Locate the cell with the specified text and output its (X, Y) center coordinate. 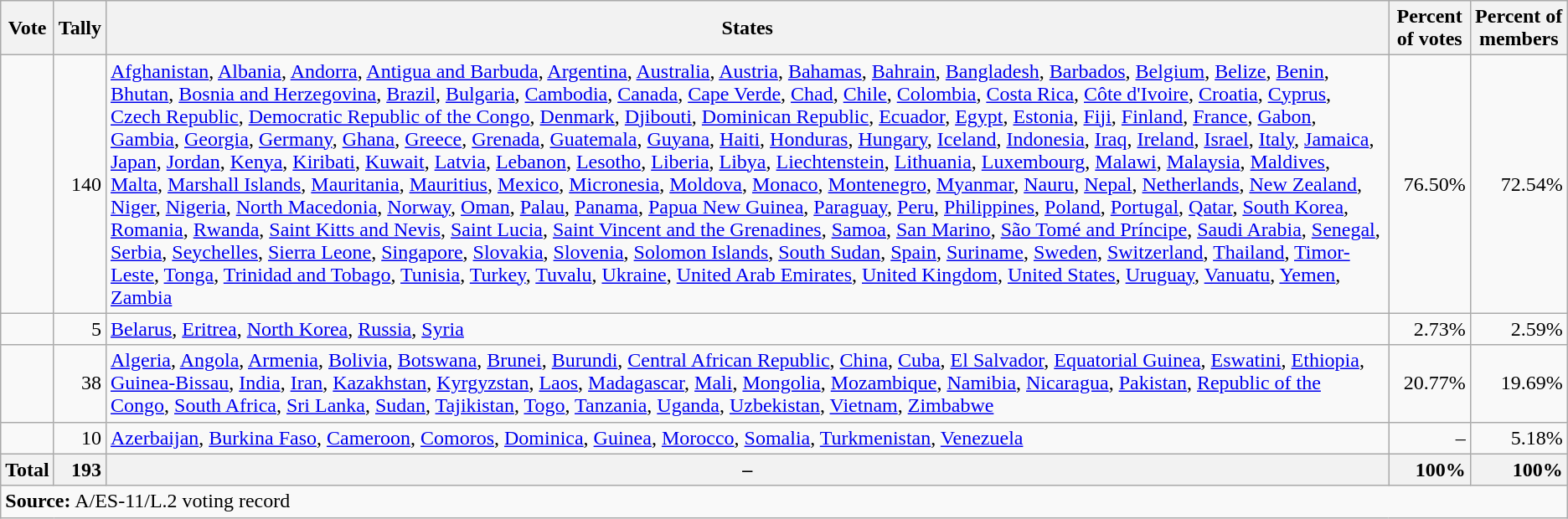
Tally (80, 28)
States (747, 28)
Source: A/ES-11/L.2 voting record (784, 501)
2.73% (1429, 329)
2.59% (1519, 329)
76.50% (1429, 184)
Vote (28, 28)
5 (80, 329)
Total (28, 470)
38 (80, 383)
140 (80, 184)
Azerbaijan, Burkina Faso, Cameroon, Comoros, Dominica, Guinea, Morocco, Somalia, Turkmenistan, Venezuela (747, 438)
19.69% (1519, 383)
10 (80, 438)
20.77% (1429, 383)
72.54% (1519, 184)
5.18% (1519, 438)
193 (80, 470)
Percent of votes (1429, 28)
Percent of members (1519, 28)
Belarus, Eritrea, North Korea, Russia, Syria (747, 329)
